Determine the (X, Y) coordinate at the center of the cell enclosing the given text.  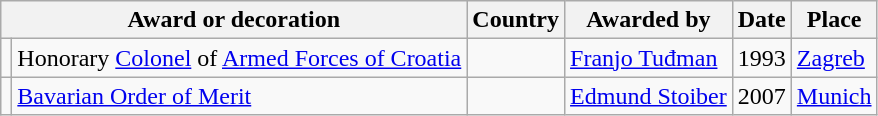
1993 (762, 58)
Munich (834, 96)
Awarded by (649, 20)
Place (834, 20)
2007 (762, 96)
Honorary Colonel of Armed Forces of Croatia (240, 58)
Bavarian Order of Merit (240, 96)
Edmund Stoiber (649, 96)
Country (516, 20)
Date (762, 20)
Franjo Tuđman (649, 58)
Award or decoration (234, 20)
Zagreb (834, 58)
